Determine the (X, Y) coordinate at the center of the cell enclosing the given text.  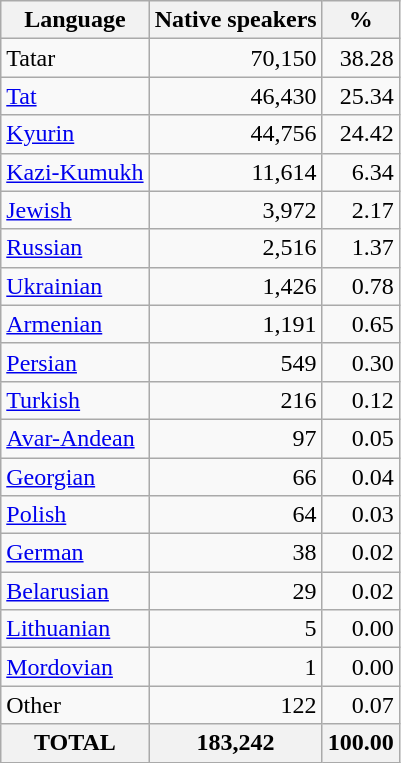
TOTAL (75, 743)
0.05 (360, 438)
44,756 (236, 134)
25.34 (360, 96)
122 (236, 705)
1,191 (236, 324)
24.42 (360, 134)
3,972 (236, 210)
5 (236, 629)
2.17 (360, 210)
1,426 (236, 286)
216 (236, 400)
11,614 (236, 172)
Georgian (75, 477)
German (75, 553)
Jewish (75, 210)
100.00 (360, 743)
0.65 (360, 324)
0.03 (360, 515)
0.04 (360, 477)
6.34 (360, 172)
183,242 (236, 743)
Polish (75, 515)
0.78 (360, 286)
Kazi-Kumukh (75, 172)
Kyurin (75, 134)
0.12 (360, 400)
46,430 (236, 96)
66 (236, 477)
38.28 (360, 58)
Lithuanian (75, 629)
Ukrainian (75, 286)
29 (236, 591)
70,150 (236, 58)
2,516 (236, 248)
% (360, 20)
549 (236, 362)
97 (236, 438)
Tatar (75, 58)
Tat (75, 96)
Mordovian (75, 667)
0.07 (360, 705)
1 (236, 667)
Other (75, 705)
1.37 (360, 248)
0.30 (360, 362)
Avar-Andean (75, 438)
Belarusian (75, 591)
Russian (75, 248)
Language (75, 20)
Persian (75, 362)
Armenian (75, 324)
Turkish (75, 400)
38 (236, 553)
Native speakers (236, 20)
64 (236, 515)
